Find where the given text appears and provide that cell's center as (X, Y) coordinate. 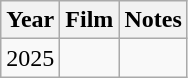
Film (90, 20)
Year (30, 20)
2025 (30, 58)
Notes (153, 20)
